Detect which cell encompasses the target text, then output its [X, Y] center coordinate. 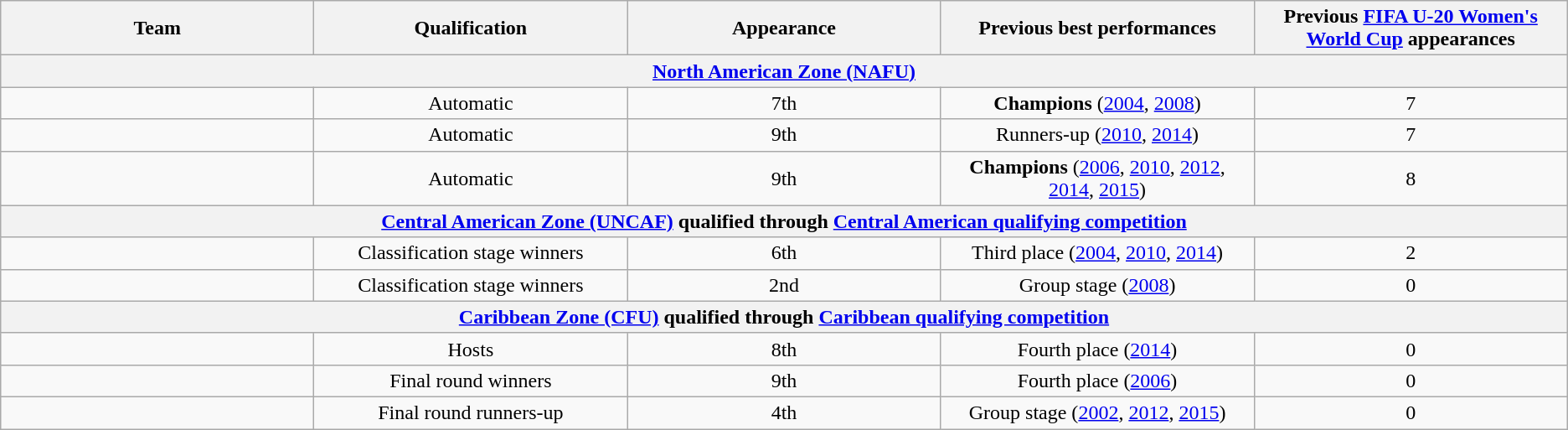
4th [784, 412]
Third place (2004, 2010, 2014) [1097, 253]
Previous best performances [1097, 28]
Champions (2006, 2010, 2012, 2014, 2015) [1097, 178]
Fourth place (2006) [1097, 381]
Final round runners-up [471, 412]
2nd [784, 285]
Group stage (2002, 2012, 2015) [1097, 412]
7th [784, 103]
Hosts [471, 349]
Final round winners [471, 381]
Central American Zone (UNCAF) qualified through Central American qualifying competition [784, 221]
8 [1411, 178]
Appearance [784, 28]
6th [784, 253]
Runners-up (2010, 2014) [1097, 135]
Team [157, 28]
Fourth place (2014) [1097, 349]
Group stage (2008) [1097, 285]
2 [1411, 253]
Champions (2004, 2008) [1097, 103]
North American Zone (NAFU) [784, 71]
Caribbean Zone (CFU) qualified through Caribbean qualifying competition [784, 317]
Qualification [471, 28]
Previous FIFA U-20 Women's World Cup appearances [1411, 28]
8th [784, 349]
